Capture the cell that displays the provided text and extract its (x, y) central coordinate. 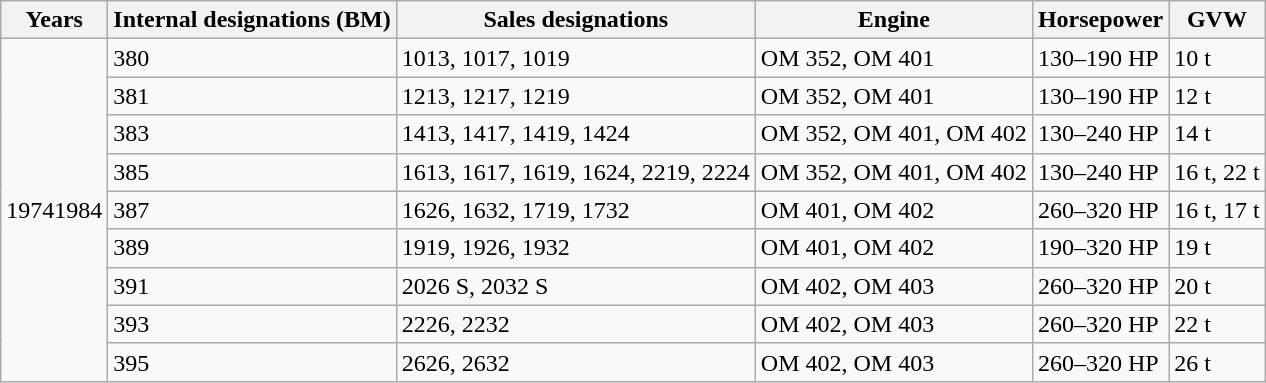
1919, 1926, 1932 (576, 248)
389 (252, 248)
1013, 1017, 1019 (576, 58)
391 (252, 286)
1626, 1632, 1719, 1732 (576, 210)
14 t (1217, 134)
19741984 (54, 210)
1413, 1417, 1419, 1424 (576, 134)
16 t, 22 t (1217, 172)
Internal designations (BM) (252, 20)
12 t (1217, 96)
395 (252, 362)
190–320 HP (1100, 248)
10 t (1217, 58)
GVW (1217, 20)
1613, 1617, 1619, 1624, 2219, 2224 (576, 172)
383 (252, 134)
Sales designations (576, 20)
20 t (1217, 286)
26 t (1217, 362)
381 (252, 96)
387 (252, 210)
2226, 2232 (576, 324)
2026 S, 2032 S (576, 286)
Horsepower (1100, 20)
Years (54, 20)
380 (252, 58)
385 (252, 172)
393 (252, 324)
Engine (894, 20)
16 t, 17 t (1217, 210)
1213, 1217, 1219 (576, 96)
2626, 2632 (576, 362)
19 t (1217, 248)
22 t (1217, 324)
